Find where the given text appears and provide that cell's center as [X, Y] coordinate. 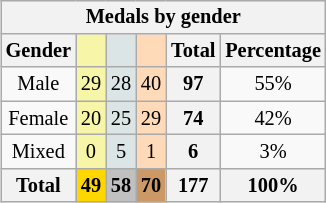
Female [38, 118]
55% [273, 84]
25 [121, 118]
40 [151, 84]
70 [151, 185]
74 [193, 118]
5 [121, 152]
Male [38, 84]
42% [273, 118]
6 [193, 152]
Mixed [38, 152]
Gender [38, 51]
0 [91, 152]
3% [273, 152]
28 [121, 84]
Medals by gender [164, 17]
97 [193, 84]
49 [91, 185]
58 [121, 185]
177 [193, 185]
Percentage [273, 51]
1 [151, 152]
20 [91, 118]
100% [273, 185]
